Determine the [x, y] coordinate at the center of the cell enclosing the given text.  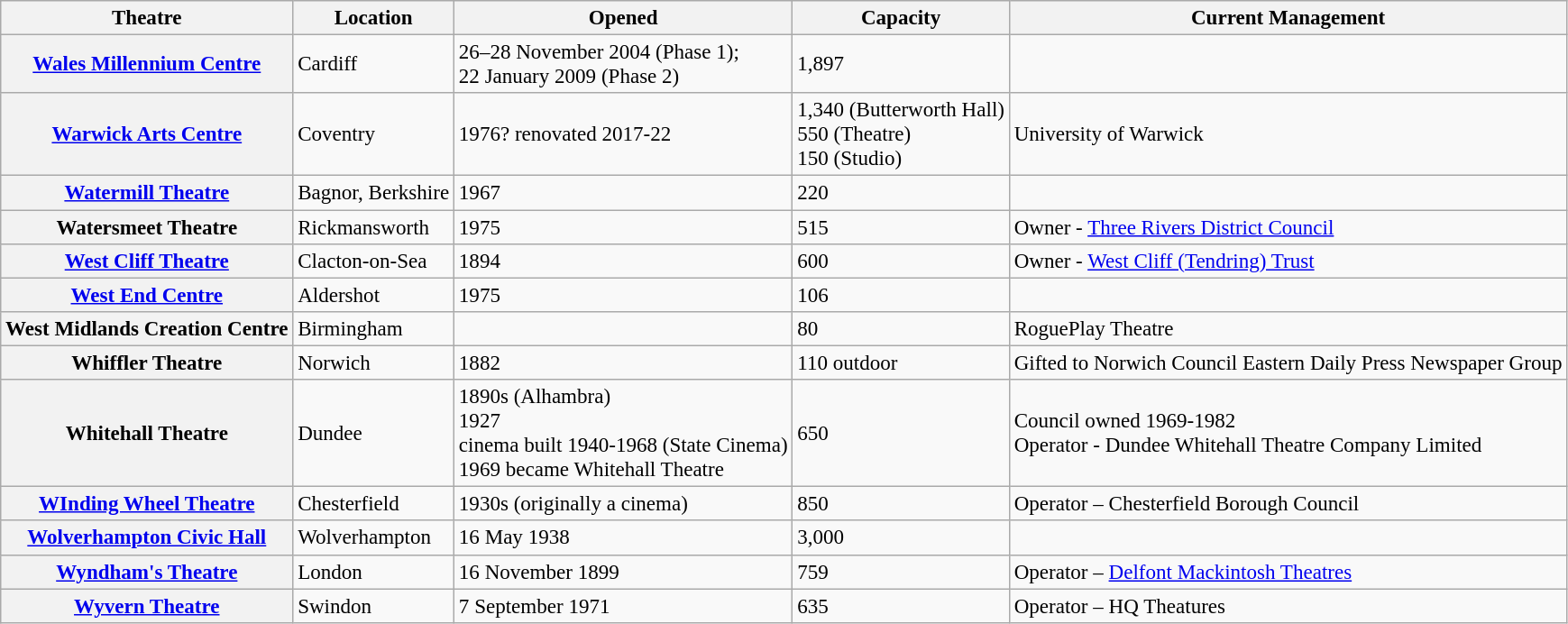
1,340 (Butterworth Hall)550 (Theatre)150 (Studio) [901, 134]
Owner - West Cliff (Tendring) Trust [1288, 262]
Wolverhampton [373, 538]
Wyndham's Theatre [147, 572]
220 [901, 193]
650 [901, 433]
Operator – Delfont Mackintosh Theatres [1288, 572]
80 [901, 329]
University of Warwick [1288, 134]
7 September 1971 [624, 606]
635 [901, 606]
Dundee [373, 433]
Whiffler Theatre [147, 363]
Owner - Three Rivers District Council [1288, 227]
Operator – HQ Theatures [1288, 606]
Theatre [147, 18]
Operator – Chesterfield Borough Council [1288, 504]
Bagnor, Berkshire [373, 193]
West Midlands Creation Centre [147, 329]
Location [373, 18]
West Cliff Theatre [147, 262]
Warwick Arts Centre [147, 134]
850 [901, 504]
Aldershot [373, 295]
Clacton-on-Sea [373, 262]
1890s (Alhambra)1927cinema built 1940-1968 (State Cinema)1969 became Whitehall Theatre [624, 433]
Watersmeet Theatre [147, 227]
London [373, 572]
759 [901, 572]
Wolverhampton Civic Hall [147, 538]
Birmingham [373, 329]
Rickmansworth [373, 227]
Council owned 1969-1982Operator - Dundee Whitehall Theatre Company Limited [1288, 433]
Watermill Theatre [147, 193]
1894 [624, 262]
515 [901, 227]
Gifted to Norwich Council Eastern Daily Press Newspaper Group [1288, 363]
RoguePlay Theatre [1288, 329]
WInding Wheel Theatre [147, 504]
Chesterfield [373, 504]
3,000 [901, 538]
Cardiff [373, 65]
26–28 November 2004 (Phase 1);22 January 2009 (Phase 2) [624, 65]
Coventry [373, 134]
16 May 1938 [624, 538]
West End Centre [147, 295]
Wyvern Theatre [147, 606]
1,897 [901, 65]
1882 [624, 363]
110 outdoor [901, 363]
16 November 1899 [624, 572]
1967 [624, 193]
Current Management [1288, 18]
1976? renovated 2017-22 [624, 134]
600 [901, 262]
Whitehall Theatre [147, 433]
Swindon [373, 606]
Opened [624, 18]
Capacity [901, 18]
Wales Millennium Centre [147, 65]
106 [901, 295]
1930s (originally a cinema) [624, 504]
Norwich [373, 363]
